Locate the cell with the specified text and output its [X, Y] center coordinate. 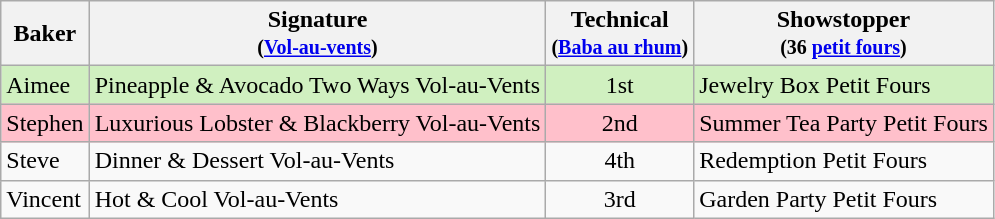
Aimee [45, 85]
4th [620, 161]
Stephen [45, 123]
Hot & Cool Vol-au-Vents [318, 199]
Garden Party Petit Fours [844, 199]
Redemption Petit Fours [844, 161]
1st [620, 85]
3rd [620, 199]
Dinner & Dessert Vol-au-Vents [318, 161]
Jewelry Box Petit Fours [844, 85]
Vincent [45, 199]
Luxurious Lobster & Blackberry Vol-au-Vents [318, 123]
Summer Tea Party Petit Fours [844, 123]
Technical(Baba au rhum) [620, 34]
Pineapple & Avocado Two Ways Vol-au-Vents [318, 85]
2nd [620, 123]
Signature(Vol-au-vents) [318, 34]
Showstopper(36 petit fours) [844, 34]
Steve [45, 161]
Baker [45, 34]
